Find where the given text appears and provide that cell's center as (X, Y) coordinate. 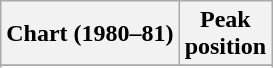
Chart (1980–81) (90, 34)
Peakposition (225, 34)
